Identify which cell holds the provided text, then report its [x, y] central coordinate. 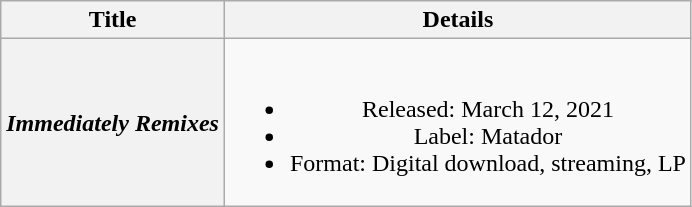
Title [113, 20]
Released: March 12, 2021Label: MatadorFormat: Digital download, streaming, LP [458, 122]
Details [458, 20]
Immediately Remixes [113, 122]
